Identify which cell holds the provided text, then report its (x, y) central coordinate. 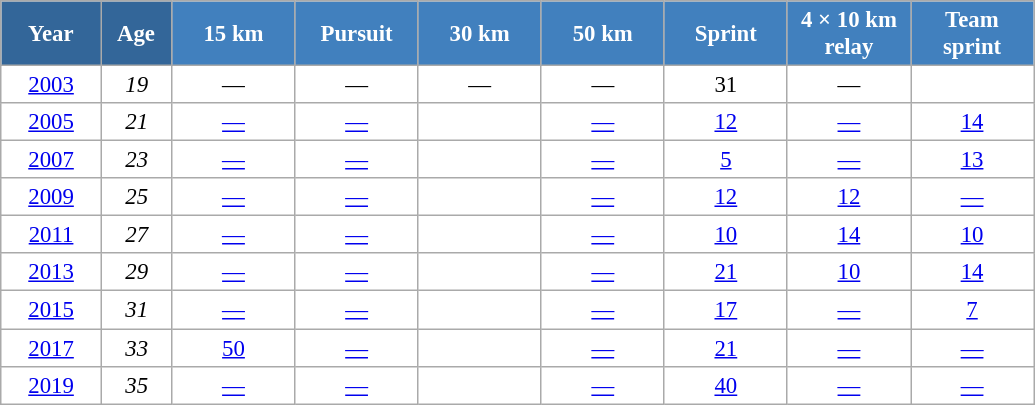
Sprint (726, 34)
40 (726, 385)
15 km (234, 34)
Pursuit (356, 34)
29 (136, 273)
2005 (52, 122)
5 (726, 160)
2003 (52, 85)
17 (726, 310)
30 km (480, 34)
7 (972, 310)
23 (136, 160)
2009 (52, 197)
2013 (52, 273)
Age (136, 34)
35 (136, 385)
2011 (52, 235)
27 (136, 235)
2017 (52, 348)
50 (234, 348)
2015 (52, 310)
2007 (52, 160)
50 km (602, 34)
Year (52, 34)
33 (136, 348)
2019 (52, 385)
13 (972, 160)
Team sprint (972, 34)
4 × 10 km relay (848, 34)
19 (136, 85)
25 (136, 197)
